Detect which cell encompasses the target text, then output its [X, Y] center coordinate. 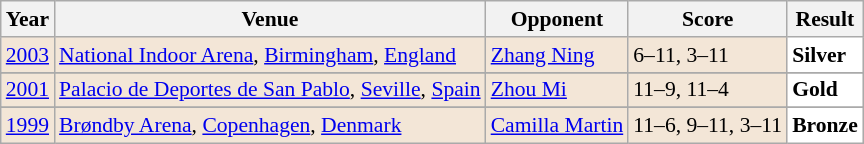
2003 [28, 55]
Result [825, 19]
Bronze [825, 126]
Venue [270, 19]
Silver [825, 55]
Brøndby Arena, Copenhagen, Denmark [270, 126]
Zhang Ning [558, 55]
Score [708, 19]
National Indoor Arena, Birmingham, England [270, 55]
11–6, 9–11, 3–11 [708, 126]
1999 [28, 126]
Year [28, 19]
Gold [825, 90]
Camilla Martin [558, 126]
6–11, 3–11 [708, 55]
11–9, 11–4 [708, 90]
2001 [28, 90]
Opponent [558, 19]
Palacio de Deportes de San Pablo, Seville, Spain [270, 90]
Zhou Mi [558, 90]
